For the text-containing cell, return its midpoint in (X, Y) coordinate format. 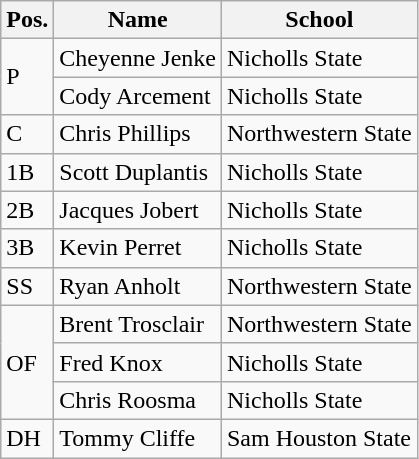
Jacques Jobert (138, 210)
Scott Duplantis (138, 172)
Fred Knox (138, 362)
Cheyenne Jenke (138, 58)
C (28, 134)
Chris Phillips (138, 134)
P (28, 77)
School (319, 20)
Ryan Anholt (138, 286)
Name (138, 20)
Sam Houston State (319, 438)
1B (28, 172)
Cody Arcement (138, 96)
Tommy Cliffe (138, 438)
DH (28, 438)
OF (28, 362)
Chris Roosma (138, 400)
2B (28, 210)
3B (28, 248)
Pos. (28, 20)
Kevin Perret (138, 248)
Brent Trosclair (138, 324)
SS (28, 286)
